Capture the cell that displays the provided text and extract its (x, y) central coordinate. 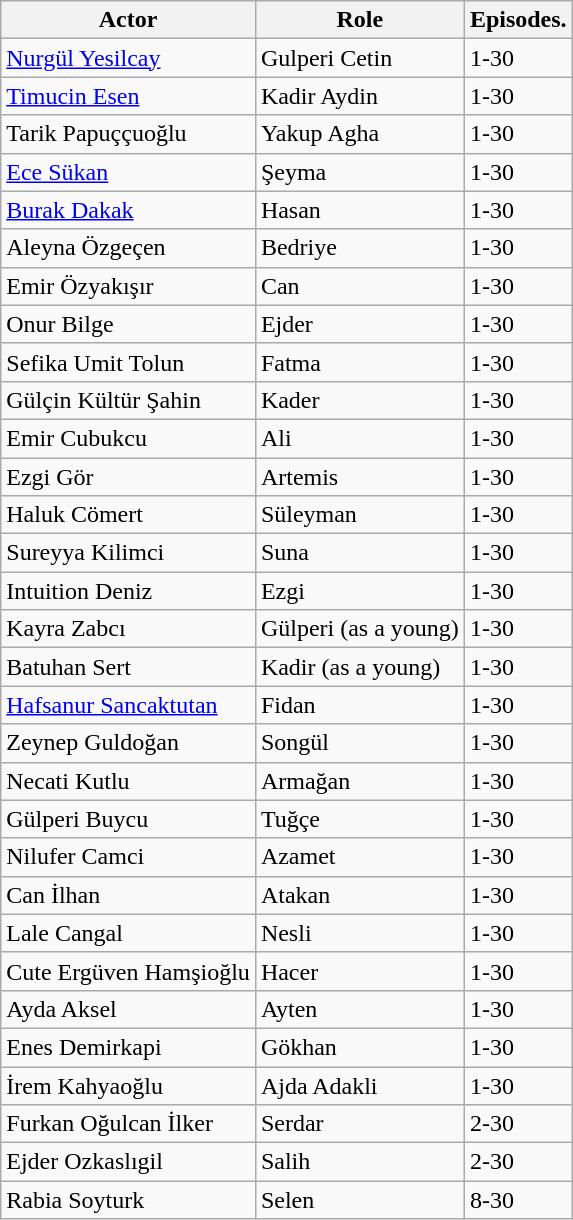
Tarik Papuççuoğlu (128, 134)
Batuhan Sert (128, 667)
Bedriye (360, 248)
Role (360, 20)
Ayten (360, 1009)
8-30 (518, 1200)
Kadir Aydin (360, 96)
Sureyya Kilimci (128, 553)
Enes Demirkapi (128, 1047)
Ayda Aksel (128, 1009)
Azamet (360, 857)
Suna (360, 553)
Yakup Agha (360, 134)
Hasan (360, 210)
Ajda Adakli (360, 1085)
Kadir (as a young) (360, 667)
Zeynep Guldoğan (128, 743)
Nurgül Yesilcay (128, 58)
Intuition Deniz (128, 591)
Gülçin Kültür Şahin (128, 400)
Emir Cubukcu (128, 438)
Can (360, 286)
Lale Cangal (128, 933)
Kader (360, 400)
Armağan (360, 781)
Rabia Soyturk (128, 1200)
Ezgi Gör (128, 477)
Ece Sükan (128, 172)
Gülperi (as a young) (360, 629)
Songül (360, 743)
Artemis (360, 477)
Hacer (360, 971)
Serdar (360, 1124)
Cute Ergüven Hamşioğlu (128, 971)
Furkan Oğulcan İlker (128, 1124)
Episodes. (518, 20)
Burak Dakak (128, 210)
Gökhan (360, 1047)
Selen (360, 1200)
Emir Özyakışır (128, 286)
Onur Bilge (128, 324)
İrem Kahyaoğlu (128, 1085)
Gülperi Buycu (128, 819)
Ejder (360, 324)
Kayra Zabcı (128, 629)
Fidan (360, 705)
Tuğçe (360, 819)
Atakan (360, 895)
Can İlhan (128, 895)
Süleyman (360, 515)
Timucin Esen (128, 96)
Nilufer Camci (128, 857)
Gulperi Cetin (360, 58)
Ali (360, 438)
Sefika Umit Tolun (128, 362)
Şeyma (360, 172)
Actor (128, 20)
Ezgi (360, 591)
Fatma (360, 362)
Ejder Ozkaslıgil (128, 1162)
Aleyna Özgeçen (128, 248)
Hafsanur Sancaktutan (128, 705)
Necati Kutlu (128, 781)
Salih (360, 1162)
Nesli (360, 933)
Haluk Cömert (128, 515)
